Pinpoint the cell where the given text exists, returning its [X, Y] midpoint coordinate. 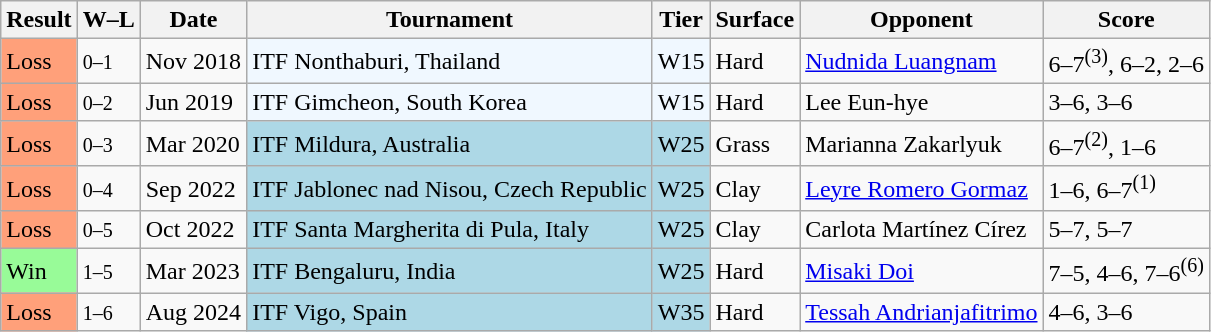
ITF Mildura, Australia [450, 144]
6–7(2), 1–6 [1126, 144]
Jun 2019 [193, 102]
Mar 2020 [193, 144]
ITF Santa Margherita di Pula, Italy [450, 230]
0–2 [108, 102]
0–3 [108, 144]
3–6, 3–6 [1126, 102]
1–6, 6–7(1) [1126, 188]
W35 [681, 312]
Date [193, 20]
Leyre Romero Gormaz [922, 188]
0–4 [108, 188]
4–6, 3–6 [1126, 312]
Misaki Doi [922, 272]
0–1 [108, 62]
ITF Bengaluru, India [450, 272]
7–5, 4–6, 7–6(6) [1126, 272]
Tier [681, 20]
ITF Jablonec nad Nisou, Czech Republic [450, 188]
Opponent [922, 20]
Surface [755, 20]
Win [39, 272]
Grass [755, 144]
Aug 2024 [193, 312]
6–7(3), 6–2, 2–6 [1126, 62]
Result [39, 20]
Score [1126, 20]
1–6 [108, 312]
Nudnida Luangnam [922, 62]
Nov 2018 [193, 62]
Oct 2022 [193, 230]
Marianna Zakarlyuk [922, 144]
Sep 2022 [193, 188]
Carlota Martínez Círez [922, 230]
Mar 2023 [193, 272]
ITF Nonthaburi, Thailand [450, 62]
1–5 [108, 272]
W–L [108, 20]
ITF Vigo, Spain [450, 312]
5–7, 5–7 [1126, 230]
Lee Eun-hye [922, 102]
ITF Gimcheon, South Korea [450, 102]
Tessah Andrianjafitrimo [922, 312]
0–5 [108, 230]
Tournament [450, 20]
